From the cell containing the given text, extract its center point as [x, y] coordinate. 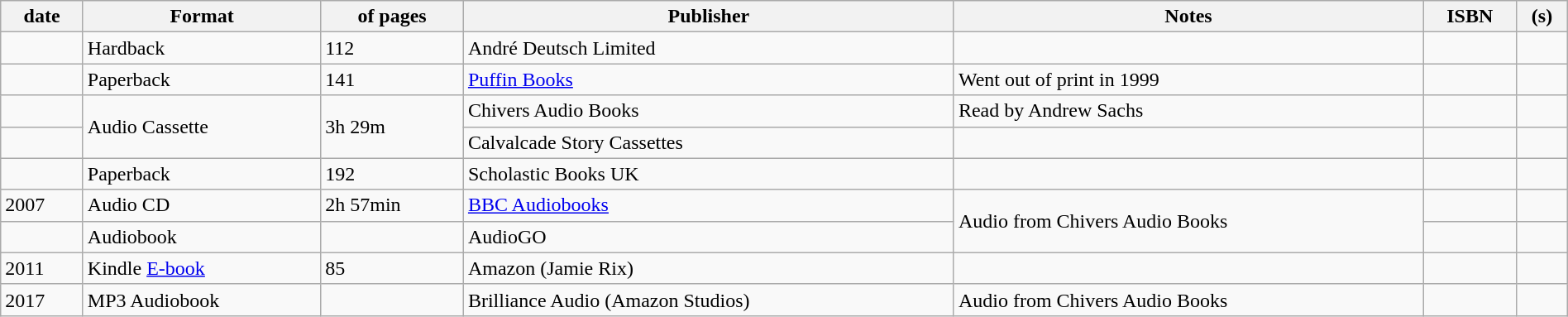
of pages [392, 17]
Hardback [202, 48]
Scholastic Books UK [708, 174]
2017 [42, 300]
85 [392, 268]
BBC Audiobooks [708, 205]
Went out of print in 1999 [1188, 79]
192 [392, 174]
Puffin Books [708, 79]
141 [392, 79]
ISBN [1470, 17]
Chivers Audio Books [708, 111]
112 [392, 48]
Publisher [708, 17]
André Deutsch Limited [708, 48]
Audio Cassette [202, 127]
Format [202, 17]
Audiobook [202, 237]
2007 [42, 205]
AudioGO [708, 237]
Brilliance Audio (Amazon Studios) [708, 300]
Read by Andrew Sachs [1188, 111]
Amazon (Jamie Rix) [708, 268]
(s) [1542, 17]
Notes [1188, 17]
Audio CD [202, 205]
Kindle E-book [202, 268]
2011 [42, 268]
date [42, 17]
Calvalcade Story Cassettes [708, 142]
3h 29m [392, 127]
2h 57min [392, 205]
MP3 Audiobook [202, 300]
